Return (x, y) of the center of cell containing provided text 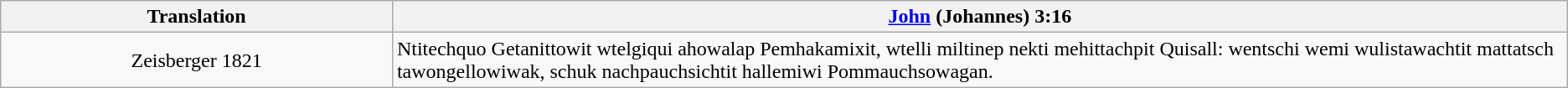
Zeisberger 1821 (197, 60)
John (Johannes) 3:16 (980, 17)
Translation (197, 17)
